Locate the cell with the specified text and output its (x, y) center coordinate. 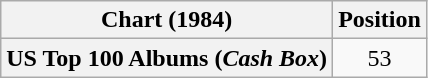
Position (380, 20)
53 (380, 58)
Chart (1984) (167, 20)
US Top 100 Albums (Cash Box) (167, 58)
